Identify which cell holds the provided text, then report its (X, Y) central coordinate. 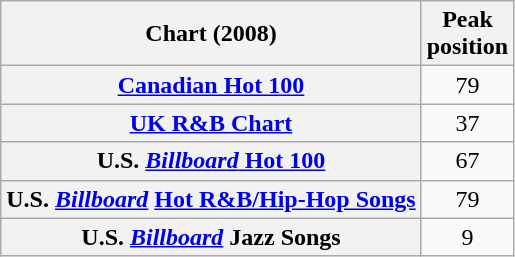
67 (467, 161)
U.S. Billboard Hot 100 (211, 161)
Peakposition (467, 34)
U.S. Billboard Hot R&B/Hip-Hop Songs (211, 199)
9 (467, 237)
37 (467, 123)
UK R&B Chart (211, 123)
Chart (2008) (211, 34)
U.S. Billboard Jazz Songs (211, 237)
Canadian Hot 100 (211, 85)
